Detect which cell encompasses the target text, then output its (X, Y) center coordinate. 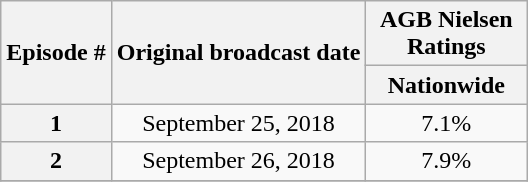
September 26, 2018 (238, 161)
Nationwide (446, 85)
2 (56, 161)
7.9% (446, 161)
September 25, 2018 (238, 123)
Episode # (56, 52)
7.1% (446, 123)
AGB Nielsen Ratings (446, 34)
Original broadcast date (238, 52)
1 (56, 123)
